Determine the [x, y] coordinate at the center of the cell enclosing the given text.  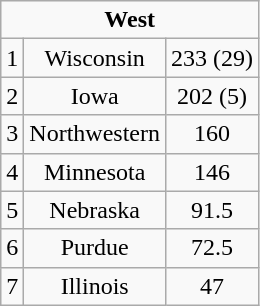
3 [12, 134]
6 [12, 248]
47 [212, 286]
202 (5) [212, 96]
160 [212, 134]
Minnesota [95, 172]
91.5 [212, 210]
Purdue [95, 248]
Illinois [95, 286]
Iowa [95, 96]
West [130, 20]
1 [12, 58]
Nebraska [95, 210]
Wisconsin [95, 58]
233 (29) [212, 58]
72.5 [212, 248]
Northwestern [95, 134]
146 [212, 172]
7 [12, 286]
4 [12, 172]
5 [12, 210]
2 [12, 96]
